Capture the cell that displays the provided text and extract its (X, Y) central coordinate. 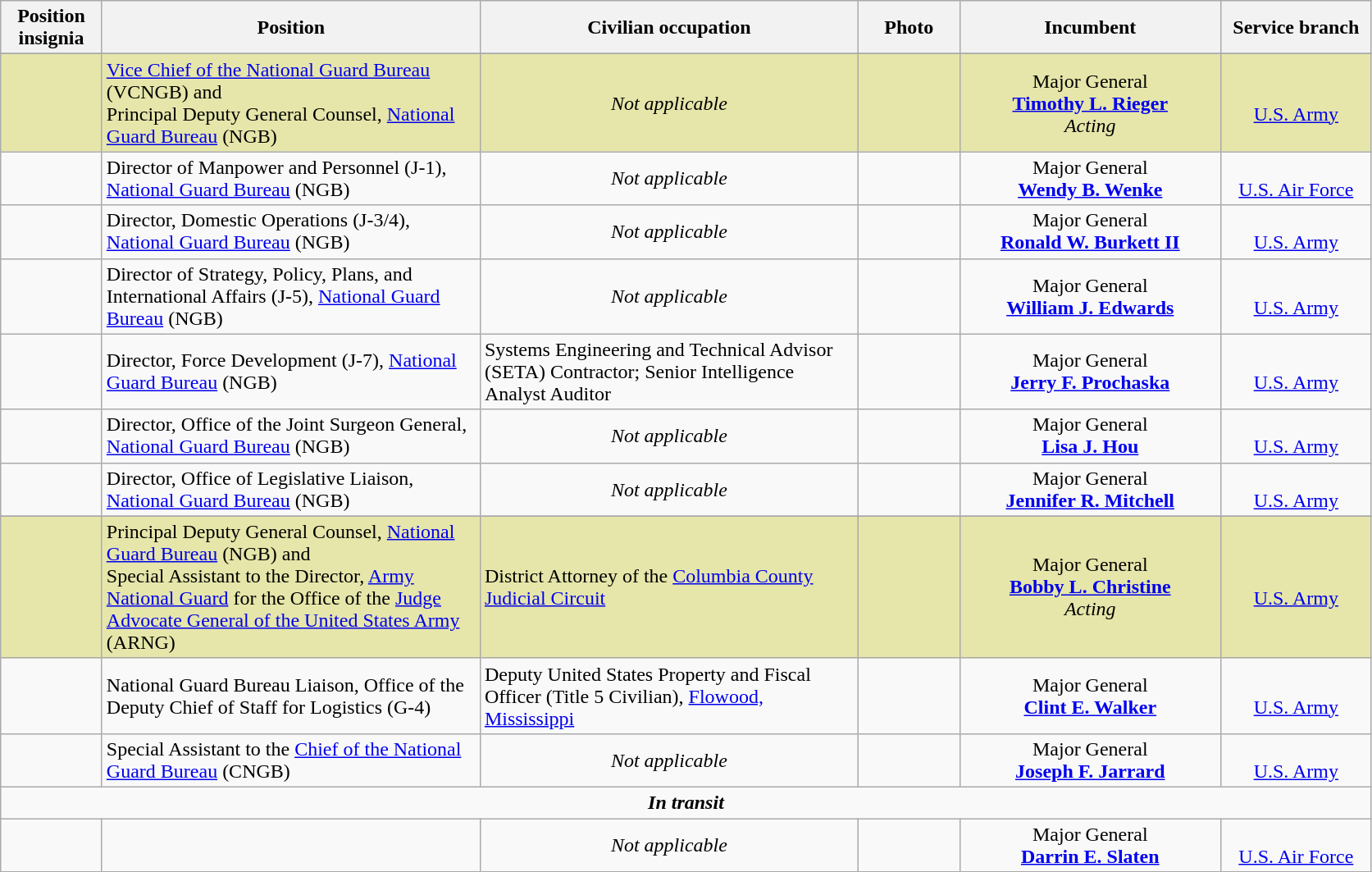
Director, Domestic Operations (J-3/4), National Guard Bureau (NGB) (290, 231)
Incumbent (1091, 28)
In transit (686, 802)
Major GeneralClint E. Walker (1091, 696)
National Guard Bureau Liaison, Office of the Deputy Chief of Staff for Logistics (G-4) (290, 696)
Vice Chief of the National Guard Bureau (VCNGB) andPrincipal Deputy General Counsel, National Guard Bureau (NGB) (290, 103)
Director of Manpower and Personnel (J-1), National Guard Bureau (NGB) (290, 179)
Deputy United States Property and Fiscal Officer (Title 5 Civilian), Flowood, Mississippi (669, 696)
Photo (909, 28)
Director, Office of Legislative Liaison, National Guard Bureau (NGB) (290, 489)
Major GeneralWilliam J. Edwards (1091, 296)
Special Assistant to the Chief of the National Guard Bureau (CNGB) (290, 760)
Director, Office of the Joint Surgeon General, National Guard Bureau (NGB) (290, 436)
Major GeneralTimothy L. RiegerActing (1091, 103)
Position insignia (52, 28)
Director of Strategy, Policy, Plans, and International Affairs (J-5), National Guard Bureau (NGB) (290, 296)
Major GeneralBobby L. ChristineActing (1091, 587)
Major GeneralJerry F. Prochaska (1091, 372)
Major GeneralLisa J. Hou (1091, 436)
Major GeneralJennifer R. Mitchell (1091, 489)
Position (290, 28)
Director, Force Development (J-7), National Guard Bureau (NGB) (290, 372)
Major GeneralRonald W. Burkett II (1091, 231)
District Attorney of the Columbia County Judicial Circuit (669, 587)
Major GeneralJoseph F. Jarrard (1091, 760)
Service branch (1297, 28)
Systems Engineering and Technical Advisor (SETA) Contractor; Senior Intelligence Analyst Auditor (669, 372)
Civilian occupation (669, 28)
Major GeneralWendy B. Wenke (1091, 179)
Major GeneralDarrin E. Slaten (1091, 845)
